Capture the cell that displays the provided text and extract its [X, Y] central coordinate. 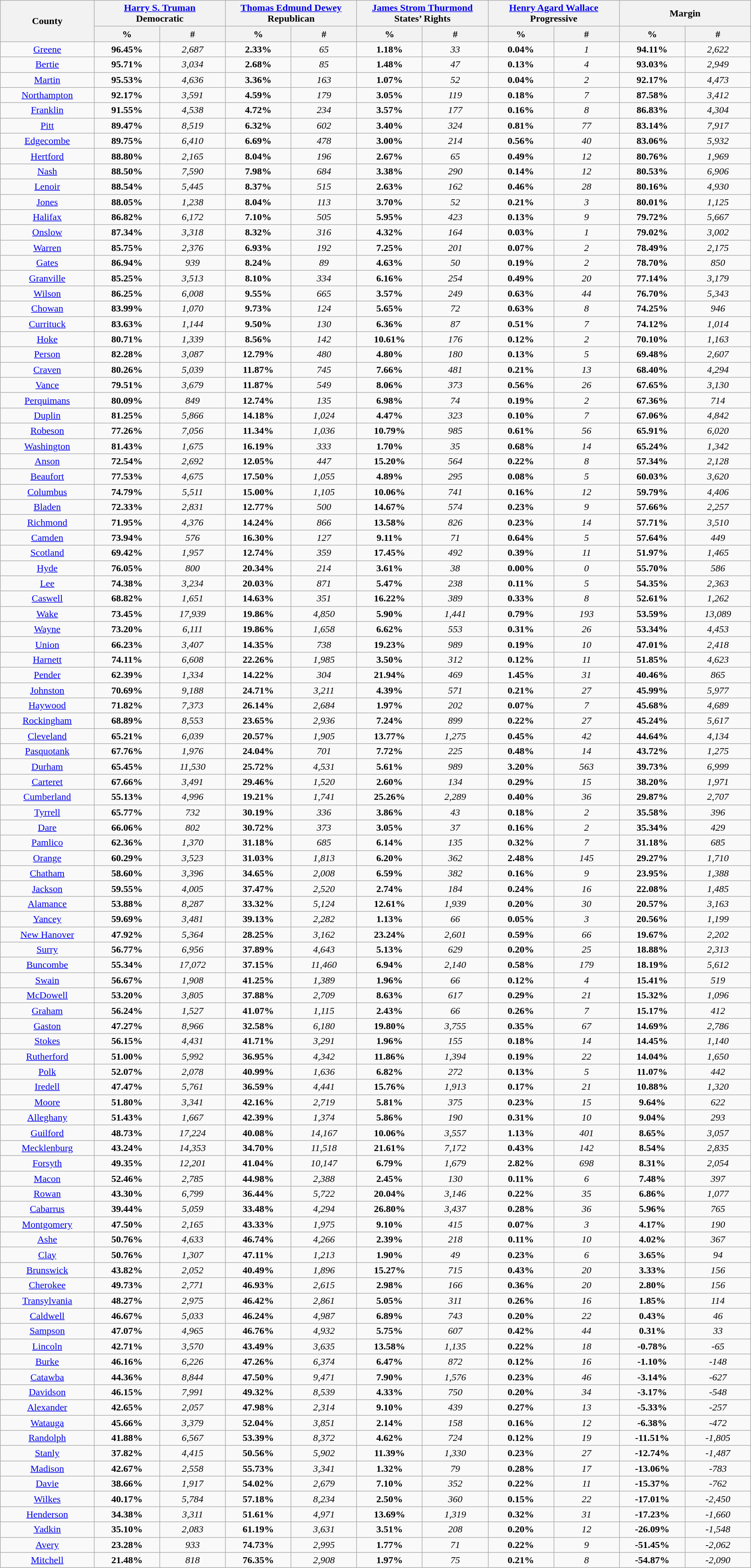
Currituck [47, 324]
Cherokee [47, 1285]
3,234 [193, 583]
36.95% [258, 1056]
750 [455, 1392]
25.72% [258, 767]
4,689 [718, 706]
81.43% [127, 446]
Person [47, 354]
5.65% [390, 309]
3,162 [324, 935]
57.64% [652, 538]
415 [455, 1224]
4.32% [390, 233]
2,363 [718, 583]
7.24% [390, 721]
72.33% [127, 507]
McDowell [47, 995]
53.20% [127, 995]
15.00% [258, 492]
77.14% [652, 278]
8.37% [258, 186]
73.94% [127, 538]
78.49% [652, 248]
Hoke [47, 339]
39.13% [258, 919]
77.53% [127, 477]
1,125 [718, 202]
3.70% [390, 202]
6,039 [193, 736]
6.20% [390, 858]
95.53% [127, 80]
67.06% [652, 415]
-13.06% [652, 1469]
1,096 [718, 995]
40.08% [258, 1133]
2.80% [652, 1285]
85.75% [127, 248]
Johnston [47, 690]
25 [587, 950]
849 [193, 400]
6,906 [718, 171]
1,896 [324, 1270]
201 [455, 248]
67.65% [652, 385]
Bertie [47, 65]
47 [455, 65]
8,519 [193, 125]
55.13% [127, 797]
850 [718, 263]
Dare [47, 827]
4,453 [718, 629]
65.24% [652, 446]
47.07% [127, 1331]
2,052 [193, 1270]
1,917 [193, 1484]
1.48% [390, 65]
324 [455, 125]
15.32% [652, 995]
4,633 [193, 1240]
3,755 [455, 1026]
17,072 [193, 965]
563 [587, 767]
12.05% [258, 461]
Wilson [47, 293]
5,445 [193, 186]
Gaston [47, 1026]
0 [587, 568]
5,992 [193, 1056]
2,313 [718, 950]
50.56% [258, 1453]
88.54% [127, 186]
69.42% [127, 553]
85.25% [127, 278]
3.33% [652, 1270]
3,620 [718, 477]
46.42% [258, 1301]
40.17% [127, 1499]
Forsyth [47, 1163]
74 [455, 400]
3.86% [390, 812]
10,147 [324, 1163]
549 [324, 385]
Clay [47, 1255]
492 [455, 553]
72.54% [127, 461]
176 [455, 339]
333 [324, 446]
3,396 [193, 873]
5.96% [652, 1209]
15.17% [652, 1011]
11.39% [390, 1453]
80.26% [127, 370]
34.38% [127, 1514]
67.76% [127, 751]
1,213 [324, 1255]
163 [324, 80]
6.62% [390, 629]
164 [455, 233]
865 [718, 675]
86.25% [127, 293]
-51.45% [652, 1545]
19.23% [390, 644]
Cleveland [47, 736]
15.20% [390, 461]
53.59% [652, 614]
334 [324, 278]
41.25% [258, 980]
-54.87% [652, 1560]
Davie [47, 1484]
51.43% [127, 1117]
3,591 [193, 95]
-65 [718, 1346]
447 [324, 461]
3,805 [193, 995]
53.88% [127, 904]
367 [718, 1240]
4.80% [390, 354]
91.55% [127, 110]
6,020 [718, 431]
5.81% [390, 1102]
738 [324, 644]
Caswell [47, 599]
4,987 [324, 1316]
0.03% [521, 233]
51.00% [127, 1056]
3,146 [455, 1194]
0.59% [521, 935]
17.45% [390, 553]
12.61% [390, 904]
1,140 [718, 1041]
3,291 [324, 1041]
-1,660 [718, 1514]
12.77% [258, 507]
15.41% [652, 980]
45.99% [652, 690]
28 [587, 186]
Sampson [47, 1331]
59.79% [652, 492]
Jackson [47, 888]
3,130 [718, 385]
83.06% [652, 141]
20.56% [652, 919]
38.66% [127, 1484]
12.79% [258, 354]
6.36% [390, 324]
93.03% [652, 65]
2,202 [718, 935]
45.66% [127, 1423]
1,330 [455, 1453]
5.13% [390, 950]
0.68% [521, 446]
23.95% [652, 873]
52.04% [258, 1423]
4.47% [390, 415]
Ashe [47, 1240]
127 [324, 538]
4,850 [324, 614]
8,287 [193, 904]
429 [718, 827]
6.69% [258, 141]
18.88% [652, 950]
158 [455, 1423]
0.58% [521, 965]
-1,805 [718, 1438]
0.51% [521, 324]
49.35% [127, 1163]
-472 [718, 1423]
6,410 [193, 141]
449 [718, 538]
-1,548 [718, 1530]
79.51% [127, 385]
Henderson [47, 1514]
3.00% [390, 141]
10.61% [390, 339]
Warren [47, 248]
2.98% [390, 1285]
0.15% [521, 1499]
6,799 [193, 1194]
3,311 [193, 1514]
442 [718, 1072]
2,679 [324, 1484]
Avery [47, 1545]
553 [455, 629]
86.82% [127, 217]
4,538 [193, 110]
57.18% [258, 1499]
0.45% [521, 736]
5,667 [718, 217]
515 [324, 186]
61.19% [258, 1530]
5,866 [193, 415]
83.14% [652, 125]
77.26% [127, 431]
3,034 [193, 65]
698 [587, 1163]
Granville [47, 278]
0.35% [521, 1026]
65.45% [127, 767]
47.27% [127, 1026]
3.36% [258, 80]
51.97% [652, 553]
622 [718, 1102]
26.14% [258, 706]
1,485 [718, 888]
7,056 [193, 431]
607 [455, 1331]
54.02% [258, 1484]
4,473 [718, 80]
43 [455, 812]
1,527 [193, 1011]
2,709 [324, 995]
55.70% [652, 568]
Swain [47, 980]
2.60% [390, 782]
56.77% [127, 950]
1,741 [324, 797]
336 [324, 812]
45.68% [652, 706]
53.39% [258, 1438]
66.06% [127, 827]
Yancey [47, 919]
47.92% [127, 935]
5,761 [193, 1087]
96.45% [127, 49]
1,679 [455, 1163]
Guilford [47, 1133]
30.72% [258, 827]
2,835 [718, 1148]
2,054 [718, 1163]
397 [718, 1178]
1,976 [193, 751]
Hyde [47, 568]
225 [455, 751]
9.04% [652, 1117]
134 [455, 782]
33.48% [258, 1209]
743 [455, 1316]
46.15% [127, 1392]
1,024 [324, 415]
Brunswick [47, 1270]
74.12% [652, 324]
2,936 [324, 721]
72 [455, 309]
11,518 [324, 1148]
1,115 [324, 1011]
2.43% [390, 1011]
629 [455, 950]
1,636 [324, 1072]
Durham [47, 767]
7,917 [718, 125]
155 [455, 1041]
19.80% [390, 1026]
4,406 [718, 492]
25.26% [390, 797]
Randolph [47, 1438]
37.82% [127, 1453]
46.76% [258, 1331]
202 [455, 706]
389 [455, 599]
Davidson [47, 1392]
1,969 [718, 156]
23.65% [258, 721]
933 [193, 1545]
79.02% [652, 233]
2,314 [324, 1407]
5,124 [324, 904]
1,913 [455, 1087]
2,376 [193, 248]
80.09% [127, 400]
2,975 [193, 1301]
-783 [718, 1469]
238 [455, 583]
13.77% [390, 736]
1,014 [718, 324]
38 [455, 568]
Gates [47, 263]
29.27% [652, 858]
4.72% [258, 110]
617 [455, 995]
1,307 [193, 1255]
Wake [47, 614]
-3.17% [652, 1392]
Surry [47, 950]
6.16% [390, 278]
14.67% [390, 507]
478 [324, 141]
94 [718, 1255]
765 [718, 1209]
42.16% [258, 1102]
352 [455, 1484]
17.50% [258, 477]
Craven [47, 370]
37.89% [258, 950]
5,033 [193, 1316]
4,342 [324, 1056]
1,650 [718, 1056]
2.50% [390, 1499]
17,224 [193, 1133]
295 [455, 477]
1,374 [324, 1117]
James Strom ThurmondStates’ Rights [422, 14]
396 [718, 812]
8.31% [652, 1163]
11.34% [258, 431]
65.77% [127, 812]
1.18% [390, 49]
2,995 [324, 1545]
6.86% [652, 1194]
15.76% [390, 1087]
15.27% [390, 1270]
2,908 [324, 1560]
62.36% [127, 843]
8.32% [258, 233]
2,622 [718, 49]
0.24% [521, 888]
34 [587, 1392]
-6.38% [652, 1423]
87.34% [127, 233]
68.82% [127, 599]
30 [587, 904]
95.71% [127, 65]
7.66% [390, 370]
1,199 [718, 919]
69.48% [652, 354]
Buncombe [47, 965]
218 [455, 1240]
44.98% [258, 1178]
47.01% [652, 644]
18 [587, 1346]
9.11% [390, 538]
3,087 [193, 354]
4,134 [718, 736]
4,996 [193, 797]
46.93% [258, 1285]
Pender [47, 675]
359 [324, 553]
2.82% [521, 1163]
52.46% [127, 1178]
6.89% [390, 1316]
4,531 [324, 767]
20.03% [258, 583]
74.11% [127, 660]
85 [324, 65]
79 [455, 1469]
2.74% [390, 888]
74.73% [258, 1545]
3,510 [718, 522]
Franklin [47, 110]
86.94% [127, 263]
741 [455, 492]
9.55% [258, 293]
818 [193, 1560]
13.69% [390, 1514]
89.75% [127, 141]
Richmond [47, 522]
571 [455, 690]
38.20% [652, 782]
6.79% [390, 1163]
2,771 [193, 1285]
1.32% [390, 1469]
Hertford [47, 156]
1,710 [718, 858]
Wayne [47, 629]
2,083 [193, 1530]
20.04% [390, 1194]
New Hanover [47, 935]
14.18% [258, 415]
Alexander [47, 1407]
2,128 [718, 461]
1,342 [718, 446]
6,008 [193, 293]
14.63% [258, 599]
2,175 [718, 248]
3,523 [193, 858]
70.10% [652, 339]
51.85% [652, 660]
0.17% [521, 1087]
Lee [47, 583]
8.24% [258, 263]
56 [587, 431]
0.00% [521, 568]
Moore [47, 1102]
586 [718, 568]
3,557 [455, 1133]
19.21% [258, 797]
114 [718, 1301]
51.80% [127, 1102]
43.33% [258, 1224]
28.25% [258, 935]
375 [455, 1102]
1,262 [718, 599]
14.69% [652, 1026]
44.64% [652, 736]
0.33% [521, 599]
866 [324, 522]
802 [193, 827]
1,465 [718, 553]
59.69% [127, 919]
4,971 [324, 1514]
23.24% [390, 935]
1,658 [324, 629]
2,520 [324, 888]
1,077 [718, 1194]
30.19% [258, 812]
Edgecombe [47, 141]
2,949 [718, 65]
-548 [718, 1392]
1,334 [193, 675]
Camden [47, 538]
6.93% [258, 248]
17 [587, 1469]
Greene [47, 49]
Watauga [47, 1423]
22.08% [652, 888]
42 [587, 736]
0.08% [521, 477]
80.71% [127, 339]
5,617 [718, 721]
351 [324, 599]
36.59% [258, 1087]
0.36% [521, 1285]
7.48% [652, 1178]
2,008 [324, 873]
60.03% [652, 477]
Burke [47, 1362]
2.63% [390, 186]
0.81% [521, 125]
Rutherford [47, 1056]
234 [324, 110]
1,908 [193, 980]
49 [455, 1255]
-257 [718, 1407]
1.77% [390, 1545]
-2,090 [718, 1560]
1,394 [455, 1056]
0.42% [521, 1331]
-17.01% [652, 1499]
6.94% [390, 965]
14.35% [258, 644]
1.90% [390, 1255]
1,905 [324, 736]
40.49% [258, 1270]
Onslow [47, 233]
37.88% [258, 995]
Haywood [47, 706]
1.45% [521, 675]
6.32% [258, 125]
2,786 [718, 1026]
3,635 [324, 1346]
8.10% [258, 278]
46.24% [258, 1316]
4,932 [324, 1331]
0.46% [521, 186]
985 [455, 431]
2,289 [455, 797]
56.24% [127, 1011]
13,089 [718, 614]
254 [455, 278]
3,631 [324, 1530]
Stokes [47, 1041]
1,957 [193, 553]
519 [718, 980]
8,539 [324, 1392]
57.66% [652, 507]
19 [587, 1438]
87.58% [652, 95]
Perquimans [47, 400]
76.70% [652, 293]
43.30% [127, 1194]
-12.74% [652, 1453]
Wilkes [47, 1499]
57.71% [652, 522]
10.79% [390, 431]
401 [587, 1133]
4.62% [390, 1438]
6,567 [193, 1438]
Caldwell [47, 1316]
78.70% [652, 263]
4.39% [390, 690]
7.90% [390, 1377]
574 [455, 507]
3,412 [718, 95]
5,722 [324, 1194]
Cumberland [47, 797]
74.38% [127, 583]
17,939 [193, 614]
-627 [718, 1377]
37.47% [258, 888]
-2,450 [718, 1499]
Washington [47, 446]
2,601 [455, 935]
5,784 [193, 1499]
0.10% [521, 415]
6,956 [193, 950]
52.07% [127, 1072]
423 [455, 217]
899 [455, 721]
4,441 [324, 1087]
39.73% [652, 767]
75 [455, 1560]
Halifax [47, 217]
6.59% [390, 873]
68.89% [127, 721]
193 [587, 614]
4,623 [718, 660]
County [47, 21]
1,939 [455, 904]
2,282 [324, 919]
5.95% [390, 217]
5.75% [390, 1331]
66.23% [127, 644]
8,234 [324, 1499]
2,057 [193, 1407]
1,651 [193, 599]
24.04% [258, 751]
77 [587, 125]
Beaufort [47, 477]
2,861 [324, 1301]
166 [455, 1285]
1,320 [718, 1087]
14,167 [324, 1133]
2,692 [193, 461]
0.48% [521, 751]
8,553 [193, 721]
88.05% [127, 202]
42.39% [258, 1117]
5.47% [390, 583]
58.60% [127, 873]
1,813 [324, 858]
80.16% [652, 186]
5,059 [193, 1209]
89.47% [127, 125]
382 [455, 873]
11.07% [652, 1072]
2,719 [324, 1102]
469 [455, 675]
5,977 [718, 690]
35.10% [127, 1530]
2,707 [718, 797]
1,238 [193, 202]
439 [455, 1407]
701 [324, 751]
Mitchell [47, 1560]
6,608 [193, 660]
4,266 [324, 1240]
2,558 [193, 1469]
177 [455, 110]
67.36% [652, 400]
56.67% [127, 980]
505 [324, 217]
21.61% [390, 1148]
94.11% [652, 49]
Martin [47, 80]
312 [455, 660]
48.73% [127, 1133]
304 [324, 675]
21.94% [390, 675]
43.49% [258, 1346]
83.63% [127, 324]
68.40% [652, 370]
5,039 [193, 370]
6.47% [390, 1362]
0.39% [521, 553]
Pasquotank [47, 751]
2.68% [258, 65]
3,163 [718, 904]
80.53% [652, 171]
1,441 [455, 614]
9.73% [258, 309]
145 [587, 858]
362 [455, 858]
1,070 [193, 309]
2.14% [390, 1423]
1.70% [390, 446]
Margin [685, 14]
872 [455, 1362]
192 [324, 248]
293 [718, 1117]
42.65% [127, 1407]
-5.33% [652, 1407]
43.82% [127, 1270]
34.65% [258, 873]
Alamance [47, 904]
41.71% [258, 1041]
11,460 [324, 965]
Duplin [47, 415]
2.39% [390, 1240]
665 [324, 293]
11,530 [193, 767]
Cabarrus [47, 1209]
40.99% [258, 1072]
3,057 [718, 1133]
4,842 [718, 415]
Harnett [47, 660]
31.03% [258, 858]
41.88% [127, 1438]
83.99% [127, 309]
18.19% [652, 965]
4.33% [390, 1392]
3,851 [324, 1423]
36.44% [258, 1194]
47.26% [258, 1362]
14.45% [652, 1041]
3.51% [390, 1530]
87 [455, 324]
7,590 [193, 171]
59.55% [127, 888]
Catawba [47, 1377]
1,105 [324, 492]
8.56% [258, 339]
3,407 [193, 644]
1,520 [324, 782]
3,002 [718, 233]
1,388 [718, 873]
56.15% [127, 1041]
41.04% [258, 1163]
124 [324, 309]
4,005 [193, 888]
14.22% [258, 675]
Orange [47, 858]
2,785 [193, 1178]
Rockingham [47, 721]
53.34% [652, 629]
7,172 [455, 1148]
714 [718, 400]
Union [47, 644]
35.58% [652, 812]
8.65% [652, 1133]
Harry S. TrumanDemocratic [160, 14]
412 [718, 1011]
-148 [718, 1362]
2,687 [193, 49]
5.05% [390, 1301]
5,343 [718, 293]
1,675 [193, 446]
4,376 [193, 522]
20.34% [258, 568]
0.27% [521, 1407]
5,364 [193, 935]
684 [324, 171]
3,179 [718, 278]
162 [455, 186]
22.26% [258, 660]
29.87% [652, 797]
Rowan [47, 1194]
48.27% [127, 1301]
10.88% [652, 1087]
Polk [47, 1072]
4,643 [324, 950]
Lenoir [47, 186]
3,481 [193, 919]
42.71% [127, 1346]
826 [455, 522]
-762 [718, 1484]
Pamlico [47, 843]
23.28% [127, 1545]
3.38% [390, 171]
67.66% [127, 782]
3,318 [193, 233]
4,431 [193, 1041]
37 [455, 827]
0.14% [521, 171]
2.48% [521, 858]
16.19% [258, 446]
37.15% [258, 965]
24.71% [258, 690]
3.20% [521, 767]
47.47% [127, 1087]
5.86% [390, 1117]
2,078 [193, 1072]
2,684 [324, 706]
40.46% [652, 675]
40 [587, 141]
4,304 [718, 110]
Robeson [47, 431]
55.73% [258, 1469]
3,211 [324, 690]
2,257 [718, 507]
9.64% [652, 1102]
800 [193, 568]
Jones [47, 202]
62.39% [127, 675]
1,971 [718, 782]
Bladen [47, 507]
Nash [47, 171]
1,163 [718, 339]
2.67% [390, 156]
323 [455, 415]
7,373 [193, 706]
196 [324, 156]
4,636 [193, 80]
2,831 [193, 507]
6.98% [390, 400]
-17.23% [652, 1514]
4.63% [390, 263]
80.76% [652, 156]
4.89% [390, 477]
715 [455, 1270]
6,999 [718, 767]
5.61% [390, 767]
939 [193, 263]
6,226 [193, 1362]
12,201 [193, 1163]
11.86% [390, 1056]
76.35% [258, 1560]
1,339 [193, 339]
3.61% [390, 568]
86.83% [652, 110]
Macon [47, 1178]
49.73% [127, 1285]
272 [455, 1072]
2,607 [718, 354]
500 [324, 507]
5,612 [718, 965]
5,511 [193, 492]
1,389 [324, 980]
55.34% [127, 965]
Stanly [47, 1453]
Graham [47, 1011]
3,437 [455, 1209]
2.45% [390, 1178]
1,036 [324, 431]
70.69% [127, 690]
3.40% [390, 125]
Madison [47, 1469]
Yadkin [47, 1530]
4,675 [193, 477]
8,844 [193, 1377]
16.22% [390, 599]
1,667 [193, 1117]
65.91% [652, 431]
6.82% [390, 1072]
564 [455, 461]
8,372 [324, 1438]
7,991 [193, 1392]
57.34% [652, 461]
602 [324, 125]
Montgomery [47, 1224]
9,471 [324, 1377]
19.67% [652, 935]
47.98% [258, 1407]
60.29% [127, 858]
1.07% [390, 80]
5,902 [324, 1453]
8.63% [390, 995]
34.70% [258, 1148]
29.46% [258, 782]
4,930 [718, 186]
81.25% [127, 415]
8.54% [652, 1148]
Thomas Edmund DeweyRepublican [291, 14]
6,111 [193, 629]
79.72% [652, 217]
3,379 [193, 1423]
14.04% [652, 1056]
73.20% [127, 629]
32.58% [258, 1026]
0.40% [521, 797]
Vance [47, 385]
47.11% [258, 1255]
360 [455, 1499]
16.30% [258, 538]
21.48% [127, 1560]
184 [455, 888]
745 [324, 370]
0.05% [521, 919]
82.28% [127, 354]
65.21% [127, 736]
180 [455, 354]
119 [455, 95]
208 [455, 1530]
Tyrrell [47, 812]
49.32% [258, 1392]
67 [587, 1026]
8.06% [390, 385]
-15.37% [652, 1484]
8,966 [193, 1026]
5,932 [718, 141]
1,055 [324, 477]
2,140 [455, 965]
33.32% [258, 904]
4.59% [258, 95]
39.44% [127, 1209]
481 [455, 370]
74.25% [652, 309]
46.16% [127, 1362]
1,985 [324, 660]
Anson [47, 461]
4,965 [193, 1331]
290 [455, 171]
Henry Agard WallaceProgressive [554, 14]
Carteret [47, 782]
2,388 [324, 1178]
3.50% [390, 660]
Iredell [47, 1087]
Transylvania [47, 1301]
480 [324, 354]
-11.51% [652, 1438]
311 [455, 1301]
316 [324, 233]
4.02% [652, 1240]
45.24% [652, 721]
-26.09% [652, 1530]
14.24% [258, 522]
-2,062 [718, 1545]
Chatham [47, 873]
7.25% [390, 248]
9,188 [193, 690]
Alleghany [47, 1117]
-1,487 [718, 1453]
3.65% [652, 1255]
2.33% [258, 49]
46.74% [258, 1240]
3,513 [193, 278]
9.50% [258, 324]
0.64% [521, 538]
1.85% [652, 1301]
88.50% [127, 171]
113 [324, 202]
-3.14% [652, 1377]
26.80% [390, 1209]
0.61% [521, 431]
946 [718, 309]
80.01% [652, 202]
6.14% [390, 843]
2,615 [324, 1285]
1,135 [455, 1346]
6,374 [324, 1362]
1,370 [193, 843]
Northampton [47, 95]
Lincoln [47, 1346]
Mecklenburg [47, 1148]
0.79% [521, 614]
724 [455, 1438]
-0.78% [652, 1346]
5.90% [390, 614]
3,491 [193, 782]
41.07% [258, 1011]
1,144 [193, 324]
3,570 [193, 1346]
871 [324, 583]
4.17% [652, 1224]
43.24% [127, 1148]
71.95% [127, 522]
Columbus [47, 492]
43.72% [652, 751]
35.34% [652, 827]
50 [455, 263]
Pitt [47, 125]
4,415 [193, 1453]
6,180 [324, 1026]
74.79% [127, 492]
76.05% [127, 568]
-1.10% [652, 1362]
42.67% [127, 1469]
7.98% [258, 171]
14,353 [193, 1148]
1,319 [455, 1514]
732 [193, 812]
576 [193, 538]
44.36% [127, 1377]
7.72% [390, 751]
71.82% [127, 706]
89 [324, 263]
6,172 [193, 217]
54.35% [652, 583]
Chowan [47, 309]
46.67% [127, 1316]
Scotland [47, 553]
1,576 [455, 1377]
73.45% [127, 614]
51.61% [258, 1514]
249 [455, 293]
1,975 [324, 1224]
88.80% [127, 156]
52.61% [652, 599]
3,679 [193, 385]
2,418 [718, 644]
